For the text-containing cell, return its midpoint in [X, Y] coordinate format. 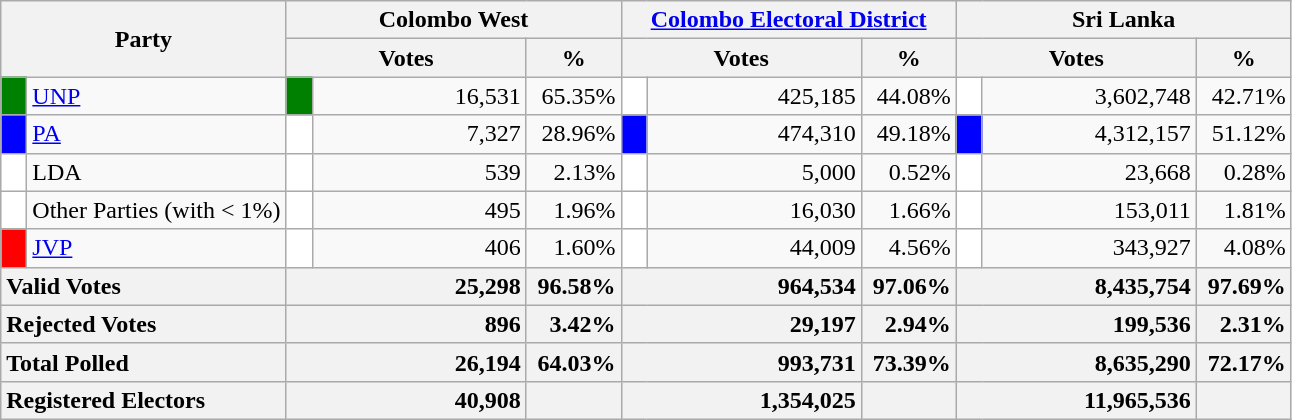
42.71% [1244, 96]
2.13% [574, 172]
28.96% [574, 134]
1.60% [574, 248]
11,965,536 [1076, 400]
1.96% [574, 210]
0.52% [908, 172]
Rejected Votes [144, 324]
5,000 [754, 172]
72.17% [1244, 362]
65.35% [574, 96]
73.39% [908, 362]
29,197 [741, 324]
51.12% [1244, 134]
64.03% [574, 362]
Party [144, 39]
16,030 [754, 210]
44,009 [754, 248]
96.58% [574, 286]
539 [419, 172]
16,531 [419, 96]
425,185 [754, 96]
8,435,754 [1076, 286]
199,536 [1076, 324]
97.06% [908, 286]
993,731 [741, 362]
343,927 [1089, 248]
1,354,025 [741, 400]
406 [419, 248]
Registered Electors [144, 400]
49.18% [908, 134]
3,602,748 [1089, 96]
2.94% [908, 324]
26,194 [406, 362]
Colombo Electoral District [788, 20]
PA [156, 134]
2.31% [1244, 324]
97.69% [1244, 286]
153,011 [1089, 210]
UNP [156, 96]
23,668 [1089, 172]
4.56% [908, 248]
Sri Lanka [1124, 20]
1.66% [908, 210]
Valid Votes [144, 286]
896 [406, 324]
25,298 [406, 286]
0.28% [1244, 172]
Other Parties (with < 1%) [156, 210]
Total Polled [144, 362]
44.08% [908, 96]
7,327 [419, 134]
8,635,290 [1076, 362]
4,312,157 [1089, 134]
474,310 [754, 134]
964,534 [741, 286]
LDA [156, 172]
40,908 [406, 400]
1.81% [1244, 210]
495 [419, 210]
Colombo West [454, 20]
3.42% [574, 324]
4.08% [1244, 248]
JVP [156, 248]
